Return the [x, y] coordinate for the center point of the cell that contains the specified text.  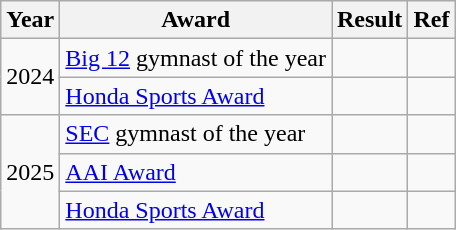
2024 [30, 77]
2025 [30, 172]
Award [196, 20]
SEC gymnast of the year [196, 134]
Result [370, 20]
Big 12 gymnast of the year [196, 58]
Ref [432, 20]
Year [30, 20]
AAI Award [196, 172]
